Provide the (X, Y) coordinate of the cell's center where the given text is located.  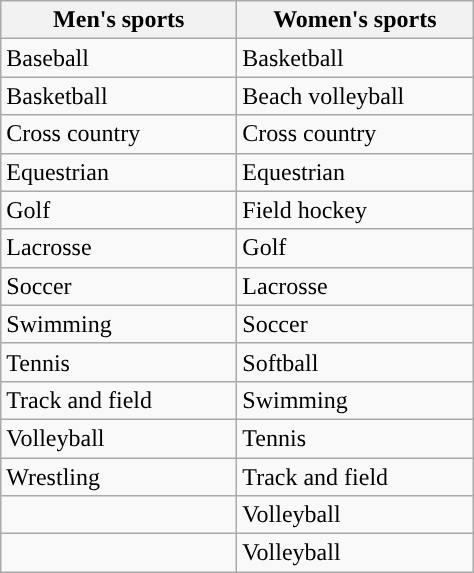
Wrestling (119, 477)
Softball (355, 362)
Beach volleyball (355, 96)
Baseball (119, 58)
Men's sports (119, 20)
Women's sports (355, 20)
Field hockey (355, 210)
